Pinpoint the cell where the given text exists, returning its (X, Y) midpoint coordinate. 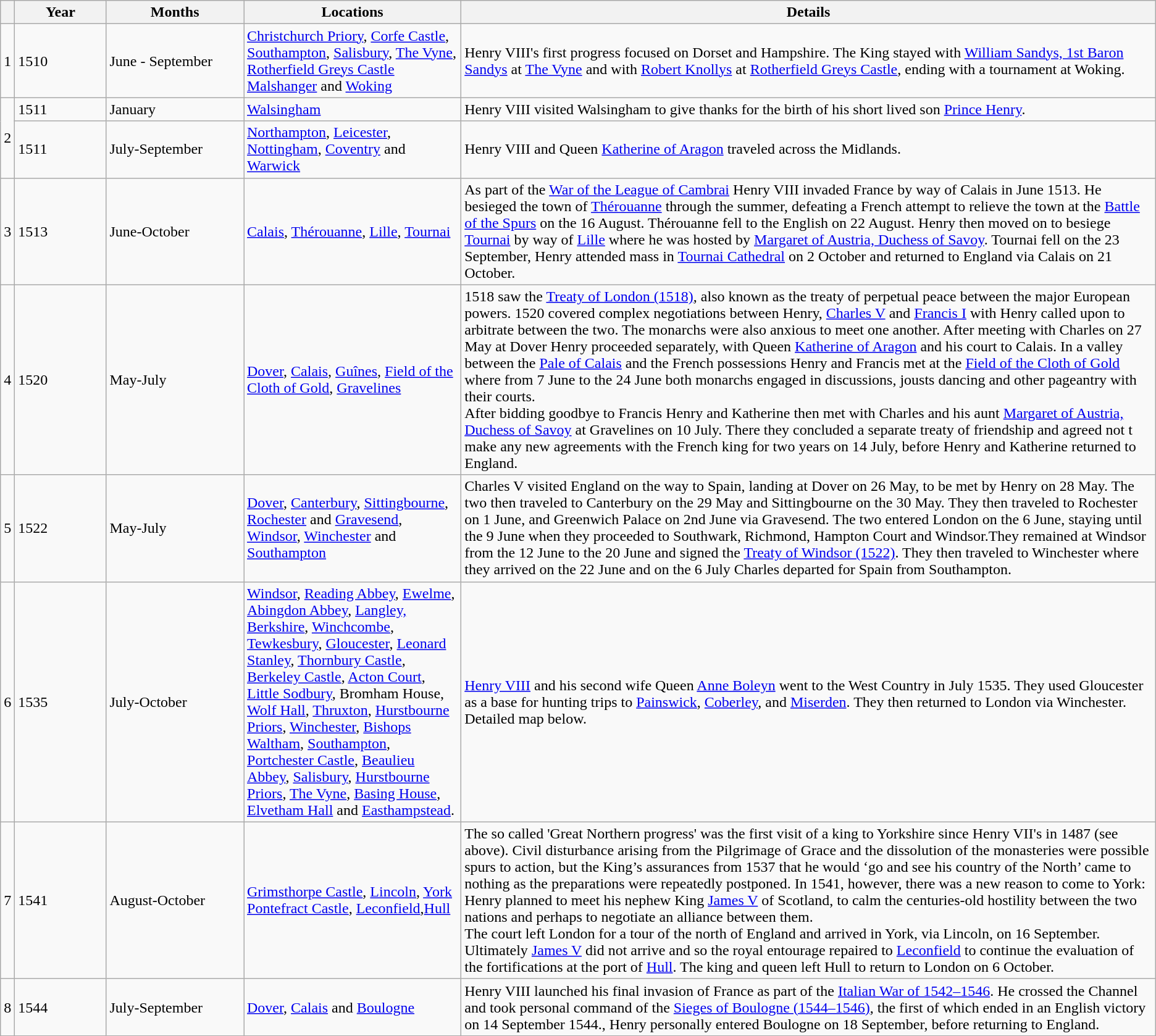
Christchurch Priory, Corfe Castle, Southampton, Salisbury, The Vyne, Rotherfield Greys Castle Malshanger and Woking (352, 61)
Calais, Thérouanne, Lille, Tournai (352, 231)
Dover, Calais, Guînes, Field of the Cloth of Gold, Gravelines (352, 380)
1520 (61, 380)
Dover, Calais and Boulogne (352, 1007)
3 (7, 231)
Locations (352, 12)
7 (7, 900)
Months (175, 12)
1535 (61, 701)
Walsingham (352, 109)
Year (61, 12)
5 (7, 528)
8 (7, 1007)
Dover, Canterbury, Sittingbourne, Rochester and Gravesend, Windsor, Winchester and Southampton (352, 528)
2 (7, 138)
August-October (175, 900)
1 (7, 61)
1522 (61, 528)
1544 (61, 1007)
June-October (175, 231)
Northampton, Leicester, Nottingham, Coventry and Warwick (352, 149)
July-October (175, 701)
1513 (61, 231)
4 (7, 380)
Henry VIII and Queen Katherine of Aragon traveled across the Midlands. (809, 149)
1541 (61, 900)
January (175, 109)
Details (809, 12)
6 (7, 701)
1510 (61, 61)
June - September (175, 61)
Grimsthorpe Castle, Lincoln, York Pontefract Castle, Leconfield,Hull (352, 900)
Henry VIII visited Walsingham to give thanks for the birth of his short lived son Prince Henry. (809, 109)
